Pinpoint the cell where the given text exists, returning its [x, y] midpoint coordinate. 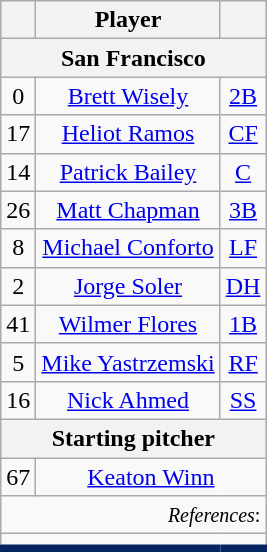
14 [18, 172]
Keaton Winn [151, 477]
CF [243, 134]
References: [134, 515]
Heliot Ramos [128, 134]
Starting pitcher [134, 438]
17 [18, 134]
2B [243, 96]
1B [243, 324]
Mike Yastrzemski [128, 362]
LF [243, 248]
26 [18, 210]
C [243, 172]
RF [243, 362]
2 [18, 286]
Nick Ahmed [128, 400]
Matt Chapman [128, 210]
Michael Conforto [128, 248]
Player [128, 20]
Wilmer Flores [128, 324]
41 [18, 324]
3B [243, 210]
8 [18, 248]
16 [18, 400]
0 [18, 96]
Jorge Soler [128, 286]
Brett Wisely [128, 96]
67 [18, 477]
Patrick Bailey [128, 172]
5 [18, 362]
SS [243, 400]
DH [243, 286]
San Francisco [134, 58]
